Pinpoint the cell where the given text exists, returning its [X, Y] midpoint coordinate. 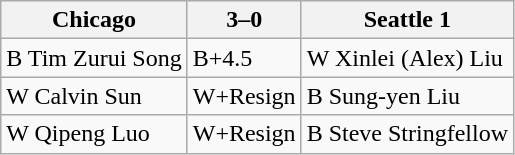
W Calvin Sun [94, 96]
3–0 [244, 20]
W Xinlei (Alex) Liu [407, 58]
B+4.5 [244, 58]
B Steve Stringfellow [407, 134]
Chicago [94, 20]
B Tim Zurui Song [94, 58]
W Qipeng Luo [94, 134]
B Sung-yen Liu [407, 96]
Seattle 1 [407, 20]
